Locate the cell with the specified text and output its [X, Y] center coordinate. 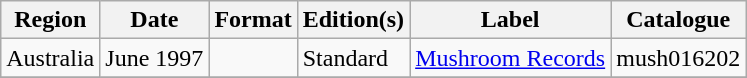
mush016202 [678, 58]
Label [510, 20]
June 1997 [154, 58]
Region [50, 20]
Edition(s) [353, 20]
Standard [353, 58]
Mushroom Records [510, 58]
Format [253, 20]
Catalogue [678, 20]
Date [154, 20]
Australia [50, 58]
